Identify which cell holds the provided text, then report its (X, Y) central coordinate. 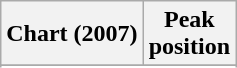
Chart (2007) (72, 34)
Peakposition (189, 34)
